Detect which cell encompasses the target text, then output its (x, y) center coordinate. 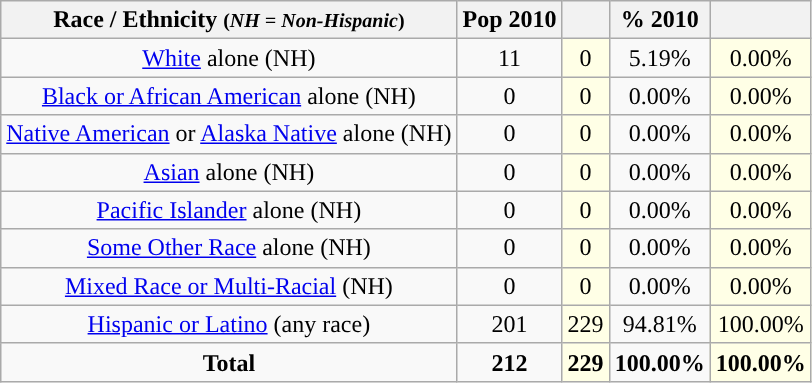
212 (510, 362)
Race / Ethnicity (NH = Non-Hispanic) (229, 20)
11 (510, 58)
Hispanic or Latino (any race) (229, 324)
% 2010 (660, 20)
Mixed Race or Multi-Racial (NH) (229, 286)
Native American or Alaska Native alone (NH) (229, 134)
5.19% (660, 58)
White alone (NH) (229, 58)
Pop 2010 (510, 20)
201 (510, 324)
Asian alone (NH) (229, 172)
94.81% (660, 324)
Black or African American alone (NH) (229, 96)
Some Other Race alone (NH) (229, 248)
Total (229, 362)
Pacific Islander alone (NH) (229, 210)
